Locate the cell with the specified text and output its [X, Y] center coordinate. 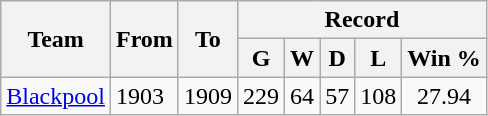
G [260, 58]
Win % [444, 58]
Team [56, 39]
L [378, 58]
229 [260, 96]
27.94 [444, 96]
64 [302, 96]
To [208, 39]
Record [362, 20]
W [302, 58]
108 [378, 96]
D [338, 58]
From [144, 39]
Blackpool [56, 96]
57 [338, 96]
1909 [208, 96]
1903 [144, 96]
